Provide the (X, Y) coordinate of the cell's center where the given text is located.  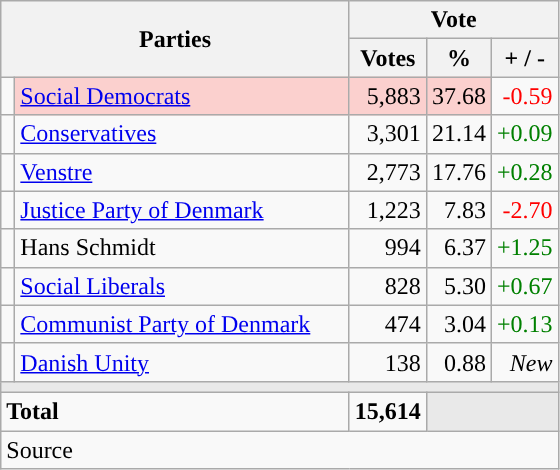
Source (280, 449)
994 (388, 248)
+0.67 (524, 286)
21.14 (458, 134)
6.37 (458, 248)
3,301 (388, 134)
-0.59 (524, 96)
7.83 (458, 210)
Justice Party of Denmark (182, 210)
15,614 (388, 411)
+0.28 (524, 172)
+ / - (524, 58)
5,883 (388, 96)
138 (388, 362)
3.04 (458, 324)
Social Democrats (182, 96)
+0.09 (524, 134)
828 (388, 286)
0.88 (458, 362)
+1.25 (524, 248)
Danish Unity (182, 362)
17.76 (458, 172)
Conservatives (182, 134)
Total (176, 411)
2,773 (388, 172)
Hans Schmidt (182, 248)
474 (388, 324)
Vote (454, 20)
-2.70 (524, 210)
+0.13 (524, 324)
Venstre (182, 172)
Parties (176, 39)
1,223 (388, 210)
Social Liberals (182, 286)
5.30 (458, 286)
Votes (388, 58)
New (524, 362)
Communist Party of Denmark (182, 324)
37.68 (458, 96)
% (458, 58)
